Return the [x, y] coordinate for the center point of the cell that contains the specified text.  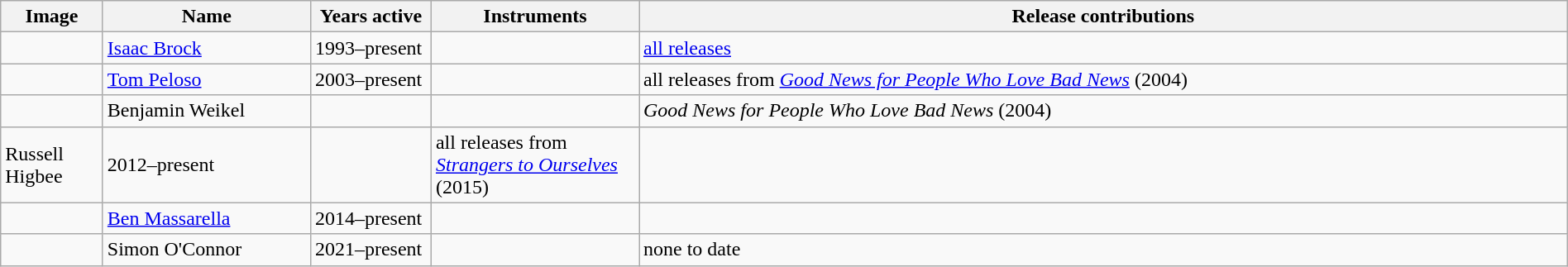
all releases from Strangers to Ourselves (2015) [534, 164]
all releases from Good News for People Who Love Bad News (2004) [1103, 79]
Name [207, 17]
2012–present [207, 164]
all releases [1103, 48]
Release contributions [1103, 17]
Instruments [534, 17]
none to date [1103, 250]
1993–present [370, 48]
Russell Higbee [52, 164]
Simon O'Connor [207, 250]
Ben Massarella [207, 218]
2014–present [370, 218]
Good News for People Who Love Bad News (2004) [1103, 111]
Benjamin Weikel [207, 111]
2021–present [370, 250]
Tom Peloso [207, 79]
2003–present [370, 79]
Isaac Brock [207, 48]
Image [52, 17]
Years active [370, 17]
